Capture the cell that displays the provided text and extract its [x, y] central coordinate. 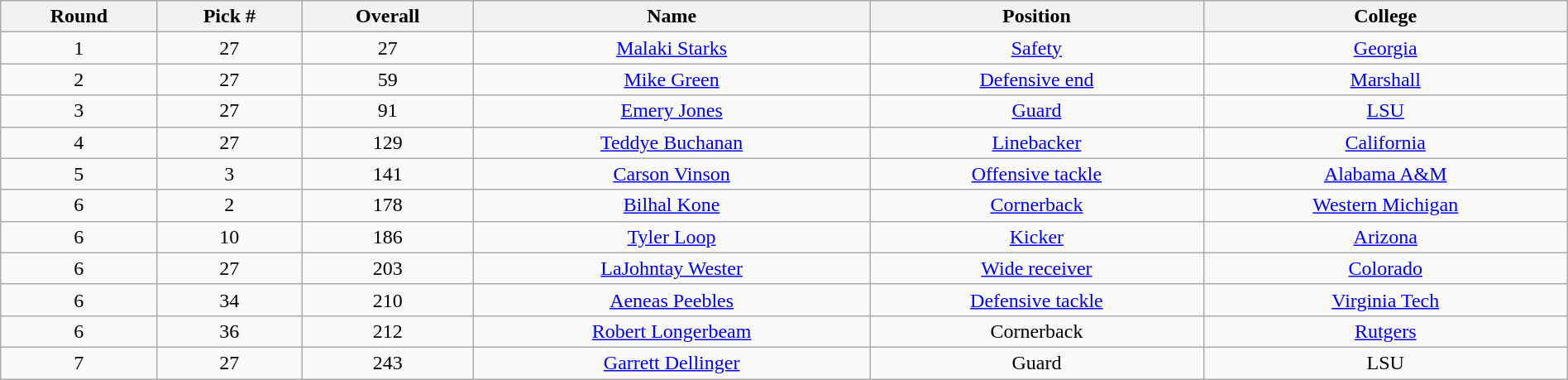
59 [388, 79]
Virginia Tech [1385, 300]
Rutgers [1385, 331]
LaJohntay Wester [672, 268]
7 [79, 363]
Teddye Buchanan [672, 142]
Defensive tackle [1037, 300]
Bilhal Kone [672, 205]
5 [79, 174]
Arizona [1385, 237]
Linebacker [1037, 142]
Robert Longerbeam [672, 331]
178 [388, 205]
Defensive end [1037, 79]
Offensive tackle [1037, 174]
34 [230, 300]
Aeneas Peebles [672, 300]
4 [79, 142]
Malaki Starks [672, 48]
36 [230, 331]
186 [388, 237]
Carson Vinson [672, 174]
Marshall [1385, 79]
Colorado [1385, 268]
Safety [1037, 48]
Emery Jones [672, 111]
203 [388, 268]
141 [388, 174]
243 [388, 363]
1 [79, 48]
Round [79, 17]
210 [388, 300]
Georgia [1385, 48]
California [1385, 142]
212 [388, 331]
129 [388, 142]
10 [230, 237]
Pick # [230, 17]
Mike Green [672, 79]
91 [388, 111]
College [1385, 17]
Position [1037, 17]
Kicker [1037, 237]
Western Michigan [1385, 205]
Wide receiver [1037, 268]
Tyler Loop [672, 237]
Alabama A&M [1385, 174]
Garrett Dellinger [672, 363]
Name [672, 17]
Overall [388, 17]
